Provide the (X, Y) coordinate of the cell's center where the given text is located.  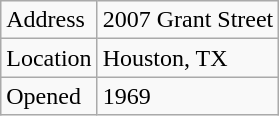
Opened (49, 96)
2007 Grant Street (188, 20)
Address (49, 20)
Location (49, 58)
1969 (188, 96)
Houston, TX (188, 58)
